Locate the cell with the specified text and output its (x, y) center coordinate. 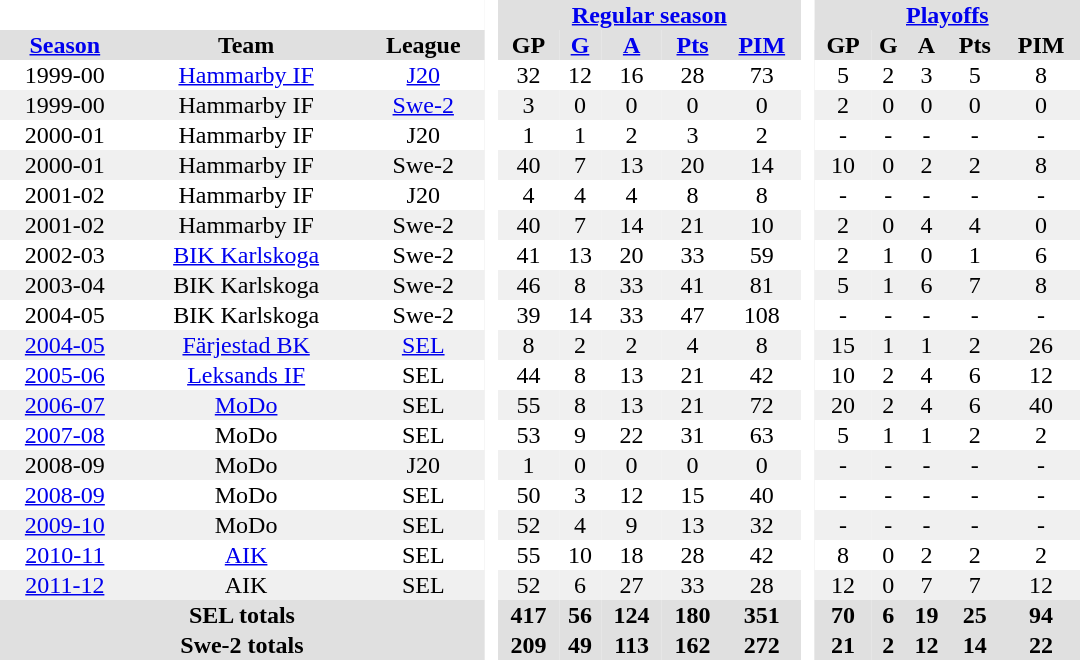
73 (762, 75)
2007-08 (65, 435)
94 (1041, 615)
272 (762, 645)
209 (528, 645)
108 (762, 315)
Team (246, 45)
Season (65, 45)
2010-11 (65, 555)
26 (1041, 345)
2006-07 (65, 405)
351 (762, 615)
39 (528, 315)
Regular season (650, 15)
44 (528, 375)
Leksands IF (246, 375)
81 (762, 285)
League (424, 45)
70 (844, 615)
56 (580, 615)
2011-12 (65, 585)
162 (692, 645)
50 (528, 495)
180 (692, 615)
47 (692, 315)
Swe-2 totals (242, 645)
417 (528, 615)
49 (580, 645)
31 (692, 435)
63 (762, 435)
18 (632, 555)
2005-06 (65, 375)
59 (762, 255)
2009-10 (65, 525)
16 (632, 75)
124 (632, 615)
25 (974, 615)
113 (632, 645)
Färjestad BK (246, 345)
SEL totals (242, 615)
72 (762, 405)
46 (528, 285)
27 (632, 585)
19 (926, 615)
2002-03 (65, 255)
Playoffs (948, 15)
2003-04 (65, 285)
53 (528, 435)
